Determine the [X, Y] coordinate at the center of the cell enclosing the given text.  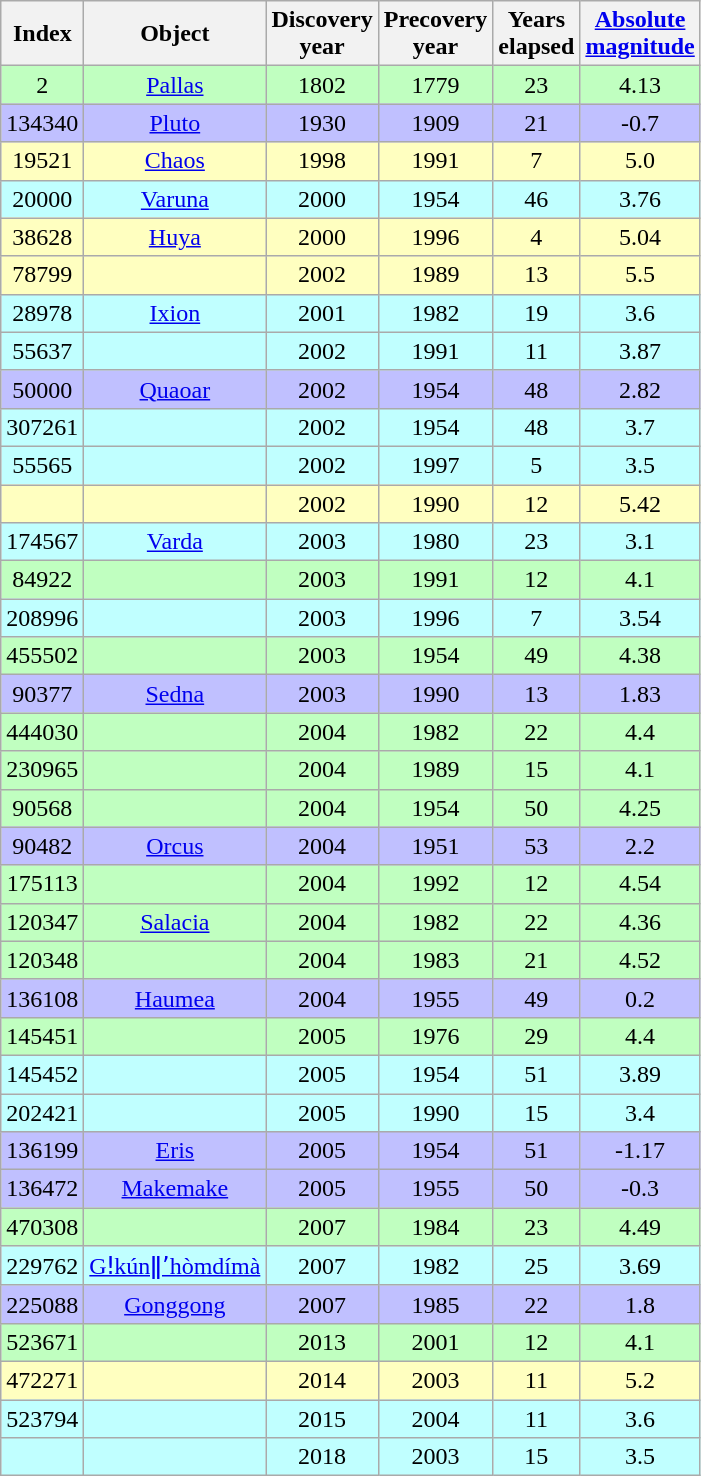
3.54 [640, 618]
28978 [42, 313]
4.13 [640, 85]
4.36 [640, 922]
145452 [42, 1074]
225088 [42, 1304]
145451 [42, 1036]
4 [536, 237]
Pluto [175, 123]
Varuna [175, 199]
1.8 [640, 1304]
Haumea [175, 998]
Orcus [175, 846]
136472 [42, 1189]
4.25 [640, 808]
136199 [42, 1151]
2 [42, 85]
2018 [322, 1457]
1992 [436, 884]
230965 [42, 770]
5 [536, 465]
Absolutemagnitude [640, 34]
Index [42, 34]
1998 [322, 161]
208996 [42, 618]
2013 [322, 1342]
3.69 [640, 1266]
Pallas [175, 85]
1983 [436, 960]
55565 [42, 465]
1985 [436, 1304]
-0.7 [640, 123]
Ixion [175, 313]
1802 [322, 85]
5.0 [640, 161]
Eris [175, 1151]
523794 [42, 1419]
0.2 [640, 998]
1984 [436, 1227]
134340 [42, 123]
Object [175, 34]
1.83 [640, 694]
4.52 [640, 960]
Quaoar [175, 389]
120348 [42, 960]
-0.3 [640, 1189]
90568 [42, 808]
5.2 [640, 1380]
Sedna [175, 694]
523671 [42, 1342]
1980 [436, 542]
3.89 [640, 1074]
4.54 [640, 884]
1951 [436, 846]
50000 [42, 389]
-1.17 [640, 1151]
5.42 [640, 503]
120347 [42, 922]
229762 [42, 1266]
202421 [42, 1113]
4.38 [640, 656]
4.49 [640, 1227]
46 [536, 199]
175113 [42, 884]
1930 [322, 123]
Discoveryyear [322, 34]
Varda [175, 542]
3.1 [640, 542]
2.82 [640, 389]
25 [536, 1266]
2.2 [640, 846]
2014 [322, 1380]
136108 [42, 998]
29 [536, 1036]
78799 [42, 275]
Gonggong [175, 1304]
3.76 [640, 199]
19 [536, 313]
Precoveryyear [436, 34]
3.4 [640, 1113]
455502 [42, 656]
19521 [42, 161]
Huya [175, 237]
1779 [436, 85]
3.87 [640, 351]
2015 [322, 1419]
Gǃkúnǁʼhòmdímà [175, 1266]
1909 [436, 123]
1997 [436, 465]
Years elapsed [536, 34]
84922 [42, 580]
444030 [42, 732]
53 [536, 846]
Chaos [175, 161]
38628 [42, 237]
90377 [42, 694]
90482 [42, 846]
307261 [42, 427]
470308 [42, 1227]
472271 [42, 1380]
3.7 [640, 427]
Makemake [175, 1189]
174567 [42, 542]
5.5 [640, 275]
55637 [42, 351]
5.04 [640, 237]
20000 [42, 199]
1976 [436, 1036]
Salacia [175, 922]
